Find where the given text appears and provide that cell's center as [x, y] coordinate. 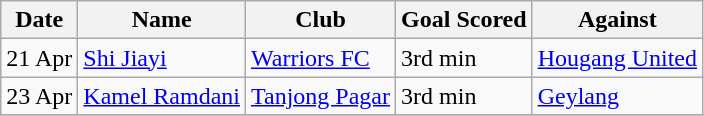
Warriors FC [321, 58]
Shi Jiayi [162, 58]
Kamel Ramdani [162, 96]
Date [40, 20]
Geylang [617, 96]
Against [617, 20]
21 Apr [40, 58]
Hougang United [617, 58]
Tanjong Pagar [321, 96]
Goal Scored [464, 20]
Name [162, 20]
Club [321, 20]
23 Apr [40, 96]
